Determine the (X, Y) coordinate at the center of the cell enclosing the given text.  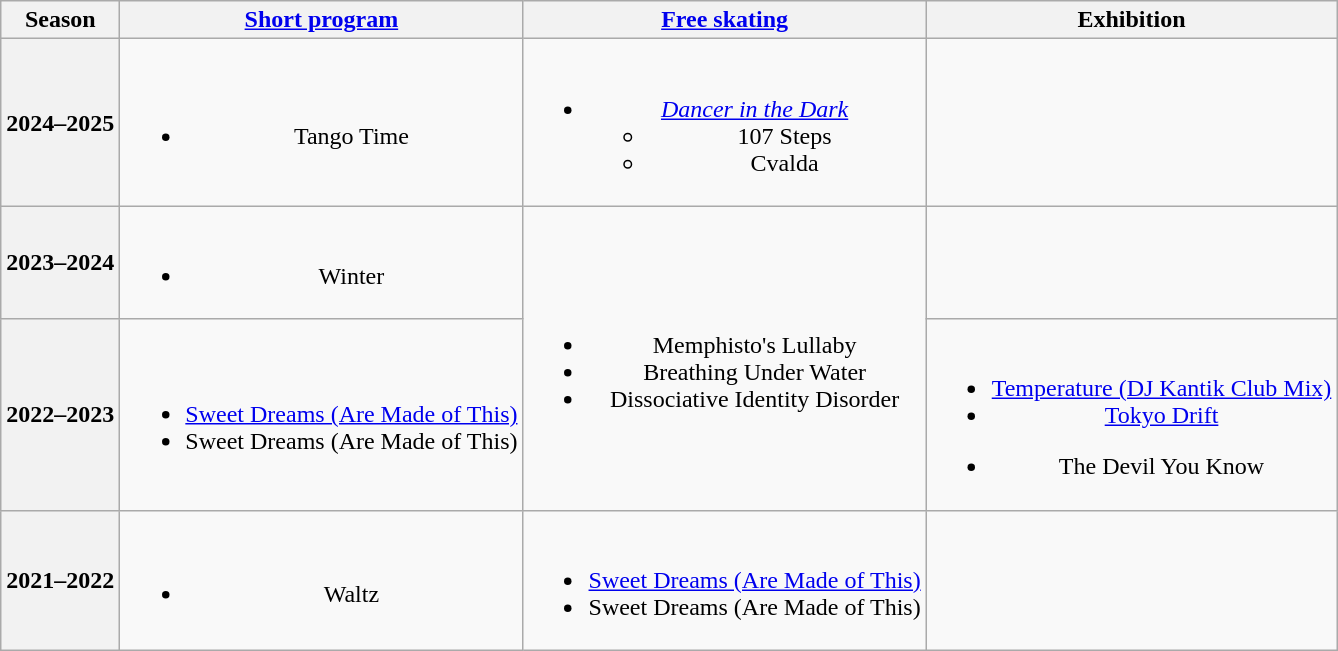
Waltz (322, 580)
Exhibition (1132, 20)
Memphisto's Lullaby Breathing Under Water Dissociative Identity Disorder (724, 358)
2021–2022 (60, 580)
Free skating (724, 20)
Dancer in the Dark107 Steps Cvalda (724, 122)
Tango Time (322, 122)
Temperature (DJ Kantik Club Mix) Tokyo Drift The Devil You Know (1132, 414)
2023–2024 (60, 262)
Short program (322, 20)
Winter (322, 262)
2022–2023 (60, 414)
Season (60, 20)
2024–2025 (60, 122)
